Find where the given text appears and provide that cell's center as [X, Y] coordinate. 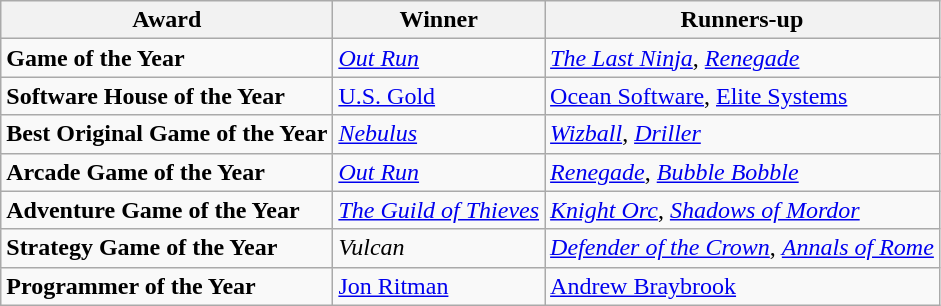
Strategy Game of the Year [167, 248]
Programmer of the Year [167, 286]
Knight Orc, Shadows of Mordor [742, 210]
Ocean Software, Elite Systems [742, 96]
Nebulus [439, 134]
Winner [439, 20]
Adventure Game of the Year [167, 210]
The Last Ninja, Renegade [742, 58]
Andrew Braybrook [742, 286]
Arcade Game of the Year [167, 172]
Best Original Game of the Year [167, 134]
Wizball, Driller [742, 134]
Defender of the Crown, Annals of Rome [742, 248]
Vulcan [439, 248]
Award [167, 20]
Runners-up [742, 20]
Jon Ritman [439, 286]
Game of the Year [167, 58]
Software House of the Year [167, 96]
The Guild of Thieves [439, 210]
U.S. Gold [439, 96]
Renegade, Bubble Bobble [742, 172]
